Extract the (x, y) coordinate from the center of the cell holding the provided text.  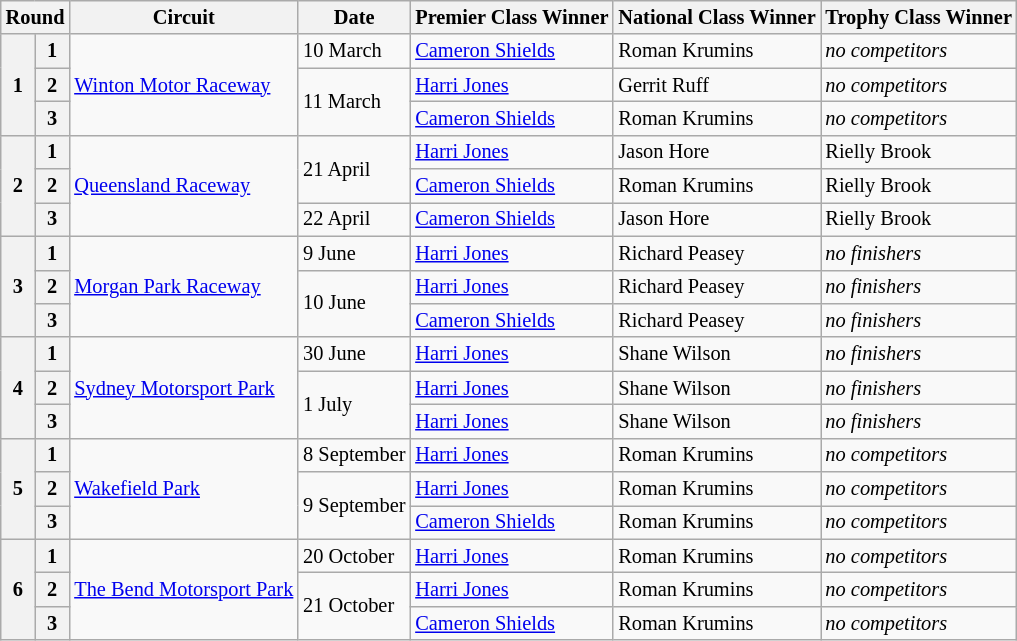
10 March (354, 51)
Morgan Park Raceway (184, 286)
22 April (354, 219)
8 September (354, 455)
6 (18, 590)
21 October (354, 606)
Sydney Motorsport Park (184, 388)
9 September (354, 506)
Trophy Class Winner (919, 17)
4 (18, 388)
National Class Winner (716, 17)
The Bend Motorsport Park (184, 590)
Premier Class Winner (512, 17)
10 June (354, 304)
Date (354, 17)
9 June (354, 253)
Queensland Raceway (184, 186)
20 October (354, 556)
1 July (354, 404)
11 March (354, 102)
Round (36, 17)
Wakefield Park (184, 488)
5 (18, 488)
Circuit (184, 17)
Winton Motor Raceway (184, 84)
30 June (354, 354)
21 April (354, 168)
Gerrit Ruff (716, 85)
